Capture the cell that displays the provided text and extract its [x, y] central coordinate. 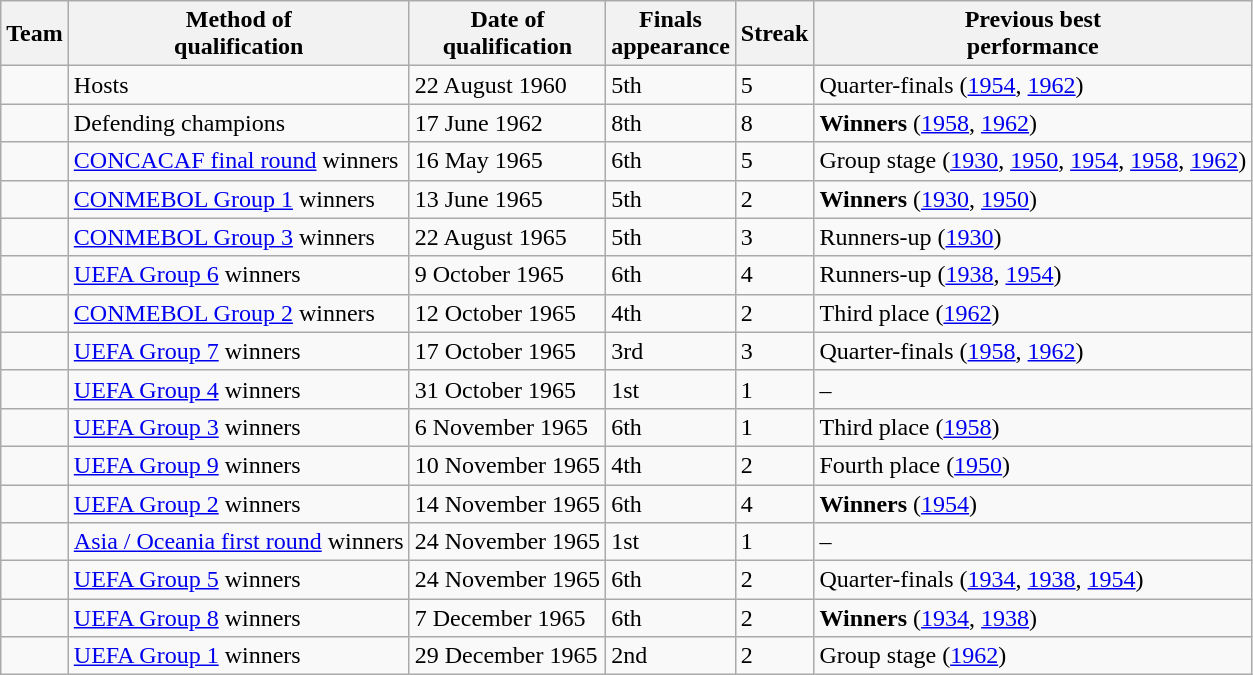
UEFA Group 6 winners [238, 275]
UEFA Group 7 winners [238, 351]
Runners-up (1938, 1954) [1033, 275]
Winners (1930, 1950) [1033, 199]
14 November 1965 [507, 503]
Date ofqualification [507, 34]
22 August 1965 [507, 237]
3rd [671, 351]
Third place (1962) [1033, 313]
CONCACAF final round winners [238, 161]
CONMEBOL Group 2 winners [238, 313]
9 October 1965 [507, 275]
29 December 1965 [507, 656]
Previous bestperformance [1033, 34]
Fourth place (1950) [1033, 465]
Quarter-finals (1934, 1938, 1954) [1033, 580]
22 August 1960 [507, 85]
Hosts [238, 85]
17 October 1965 [507, 351]
UEFA Group 1 winners [238, 656]
7 December 1965 [507, 618]
Winners (1954) [1033, 503]
Team [35, 34]
Third place (1958) [1033, 427]
CONMEBOL Group 1 winners [238, 199]
UEFA Group 4 winners [238, 389]
UEFA Group 2 winners [238, 503]
CONMEBOL Group 3 winners [238, 237]
Group stage (1930, 1950, 1954, 1958, 1962) [1033, 161]
Streak [774, 34]
13 June 1965 [507, 199]
31 October 1965 [507, 389]
Defending champions [238, 123]
8th [671, 123]
Quarter-finals (1954, 1962) [1033, 85]
Asia / Oceania first round winners [238, 542]
16 May 1965 [507, 161]
Finalsappearance [671, 34]
10 November 1965 [507, 465]
UEFA Group 9 winners [238, 465]
Runners-up (1930) [1033, 237]
8 [774, 123]
Method ofqualification [238, 34]
12 October 1965 [507, 313]
Winners (1958, 1962) [1033, 123]
UEFA Group 8 winners [238, 618]
Group stage (1962) [1033, 656]
Winners (1934, 1938) [1033, 618]
UEFA Group 5 winners [238, 580]
6 November 1965 [507, 427]
Quarter-finals (1958, 1962) [1033, 351]
17 June 1962 [507, 123]
UEFA Group 3 winners [238, 427]
2nd [671, 656]
